Detect which cell encompasses the target text, then output its (X, Y) center coordinate. 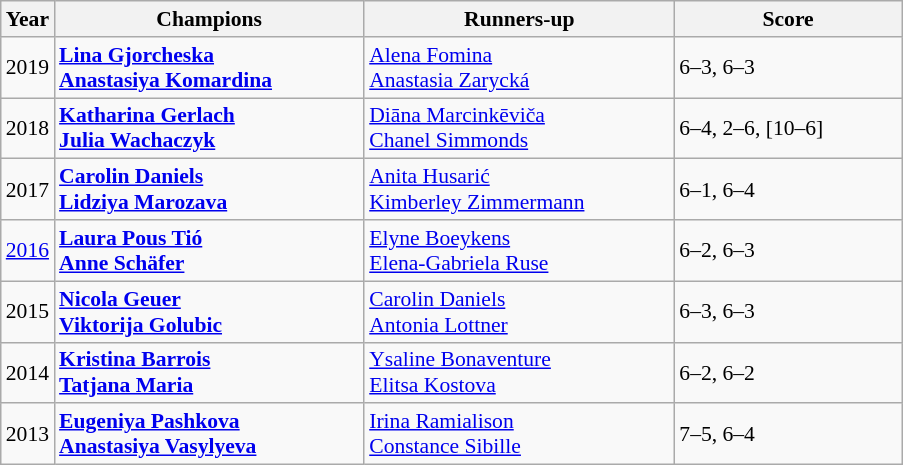
2013 (28, 434)
6–2, 6–3 (788, 250)
7–5, 6–4 (788, 434)
Runners-up (519, 19)
Elyne Boeykens Elena-Gabriela Ruse (519, 250)
Alena Fomina Anastasia Zarycká (519, 68)
Ysaline Bonaventure Elitsa Kostova (519, 372)
Eugeniya Pashkova Anastasiya Vasylyeva (209, 434)
2014 (28, 372)
2016 (28, 250)
Katharina Gerlach Julia Wachaczyk (209, 128)
Lina Gjorcheska Anastasiya Komardina (209, 68)
2015 (28, 312)
Carolin Daniels Lidziya Marozava (209, 190)
Diāna Marcinkēviča Chanel Simmonds (519, 128)
6–4, 2–6, [10–6] (788, 128)
Laura Pous Tió Anne Schäfer (209, 250)
6–2, 6–2 (788, 372)
2018 (28, 128)
Champions (209, 19)
2017 (28, 190)
Nicola Geuer Viktorija Golubic (209, 312)
Irina Ramialison Constance Sibille (519, 434)
Year (28, 19)
2019 (28, 68)
Kristina Barrois Tatjana Maria (209, 372)
Carolin Daniels Antonia Lottner (519, 312)
Score (788, 19)
Anita Husarić Kimberley Zimmermann (519, 190)
6–1, 6–4 (788, 190)
